Search for the cell housing the specified text and yield its (X, Y) center coordinate. 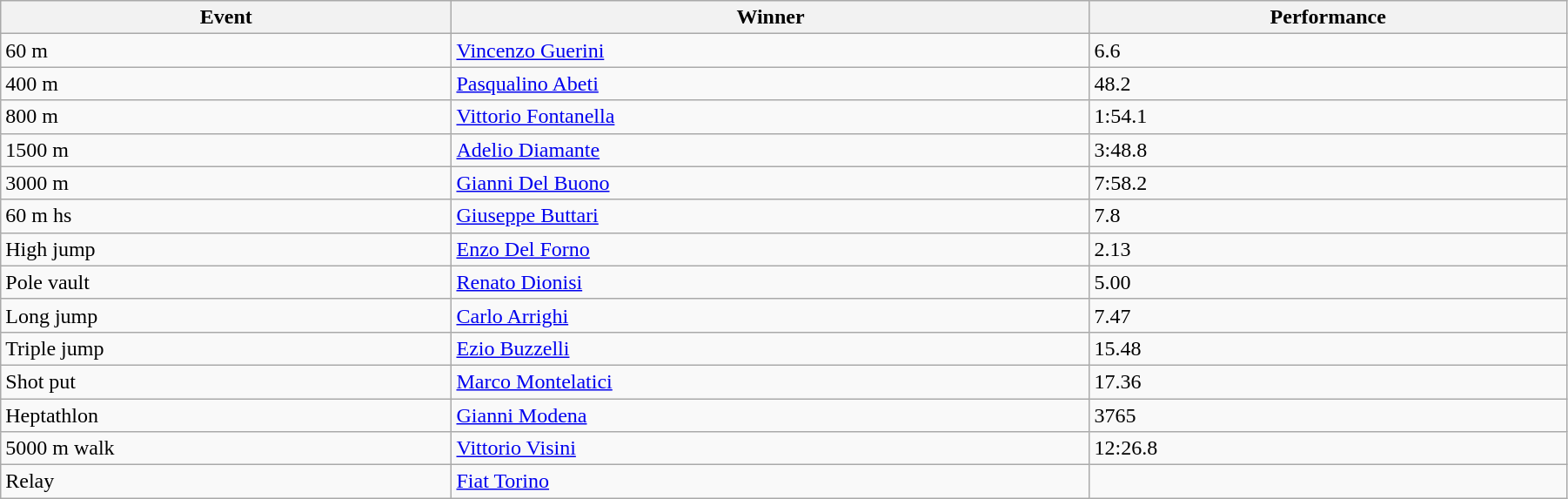
7.47 (1328, 315)
1500 m (226, 150)
3765 (1328, 415)
Vittorio Fontanella (771, 117)
1:54.1 (1328, 117)
3000 m (226, 183)
Relay (226, 482)
12:26.8 (1328, 448)
17.36 (1328, 381)
400 m (226, 84)
Gianni Modena (771, 415)
Fiat Torino (771, 482)
3:48.8 (1328, 150)
7:58.2 (1328, 183)
Adelio Diamante (771, 150)
15.48 (1328, 348)
Shot put (226, 381)
7.8 (1328, 216)
Event (226, 17)
Giuseppe Buttari (771, 216)
Gianni Del Buono (771, 183)
800 m (226, 117)
Vittorio Visini (771, 448)
Carlo Arrighi (771, 315)
Long jump (226, 315)
Ezio Buzzelli (771, 348)
48.2 (1328, 84)
Pole vault (226, 282)
60 m hs (226, 216)
Winner (771, 17)
Performance (1328, 17)
6.6 (1328, 51)
60 m (226, 51)
Heptathlon (226, 415)
5.00 (1328, 282)
High jump (226, 249)
5000 m walk (226, 448)
Enzo Del Forno (771, 249)
Triple jump (226, 348)
2.13 (1328, 249)
Marco Montelatici (771, 381)
Renato Dionisi (771, 282)
Pasqualino Abeti (771, 84)
Vincenzo Guerini (771, 51)
